Capture the cell that displays the provided text and extract its (x, y) central coordinate. 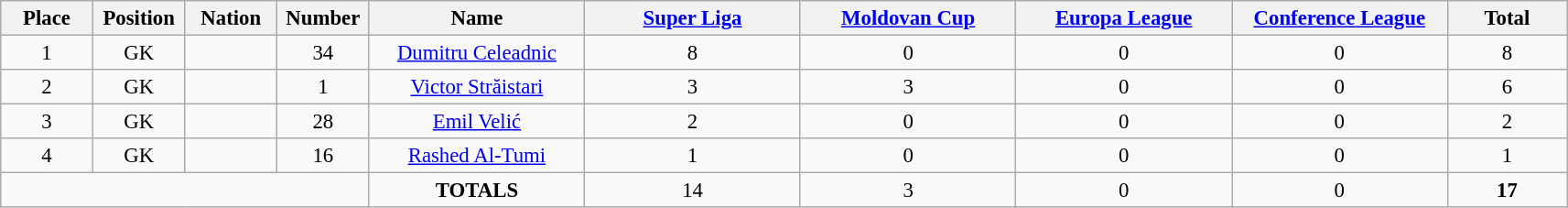
Number (324, 18)
Position (139, 18)
Super Liga (693, 18)
Emil Velić (477, 122)
Nation (231, 18)
34 (324, 53)
Name (477, 18)
Total (1507, 18)
Moldovan Cup (908, 18)
6 (1507, 87)
Dumitru Celeadnic (477, 53)
Rashed Al-Tumi (477, 156)
Europa League (1124, 18)
28 (324, 122)
Conference League (1340, 18)
4 (48, 156)
17 (1507, 191)
16 (324, 156)
Victor Străistari (477, 87)
Place (48, 18)
14 (693, 191)
TOTALS (477, 191)
